Detect which cell encompasses the target text, then output its (X, Y) center coordinate. 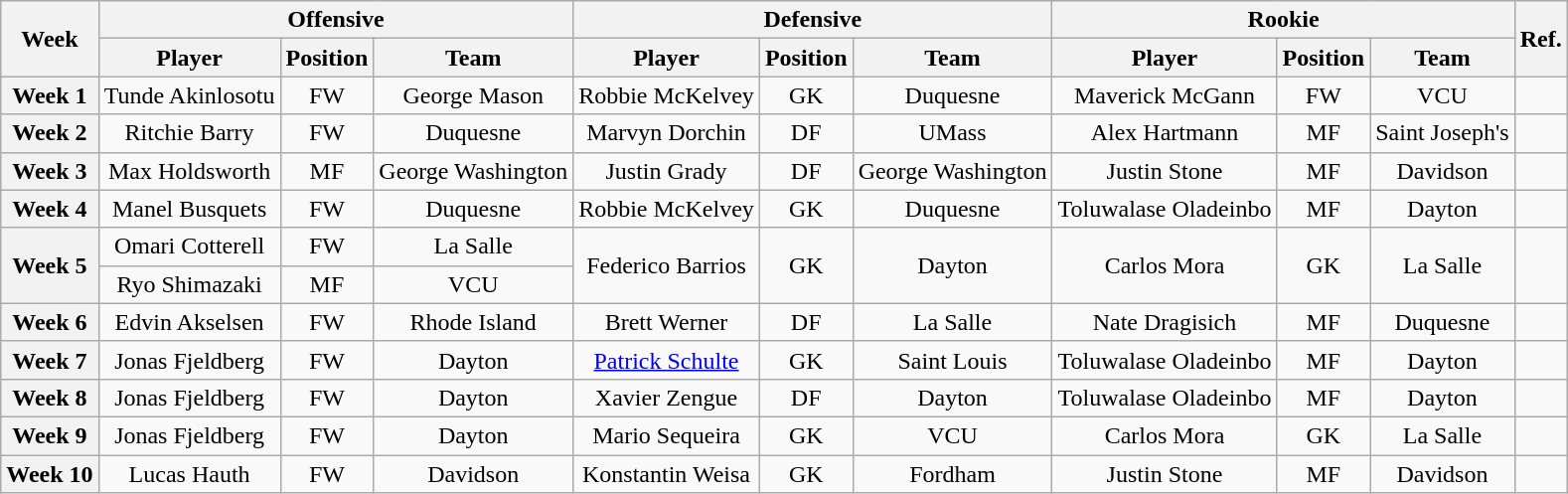
Mario Sequeira (667, 435)
Patrick Schulte (667, 360)
Fordham (952, 474)
Saint Joseph's (1443, 133)
Week 2 (50, 133)
Week 6 (50, 322)
Ryo Shimazaki (189, 284)
Week 5 (50, 265)
Konstantin Weisa (667, 474)
Week 9 (50, 435)
Ref. (1540, 39)
Defensive (813, 20)
Week 7 (50, 360)
Week 3 (50, 171)
Offensive (336, 20)
Rhode Island (473, 322)
Maverick McGann (1165, 95)
Brett Werner (667, 322)
Week 1 (50, 95)
UMass (952, 133)
Manel Busquets (189, 209)
Week (50, 39)
Nate Dragisich (1165, 322)
Lucas Hauth (189, 474)
Edvin Akselsen (189, 322)
Week 8 (50, 398)
Max Holdsworth (189, 171)
Ritchie Barry (189, 133)
Xavier Zengue (667, 398)
Alex Hartmann (1165, 133)
Rookie (1284, 20)
Justin Grady (667, 171)
Federico Barrios (667, 265)
Week 4 (50, 209)
Week 10 (50, 474)
George Mason (473, 95)
Tunde Akinlosotu (189, 95)
Saint Louis (952, 360)
Marvyn Dorchin (667, 133)
Omari Cotterell (189, 247)
